For the text-containing cell, return its midpoint in [x, y] coordinate format. 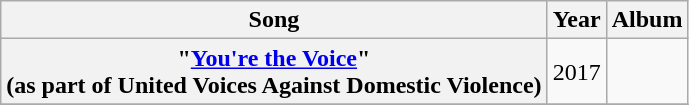
Year [576, 20]
Song [274, 20]
2017 [576, 72]
Album [647, 20]
"You're the Voice"(as part of United Voices Against Domestic Violence) [274, 72]
